From the cell containing the given text, extract its center point as (X, Y) coordinate. 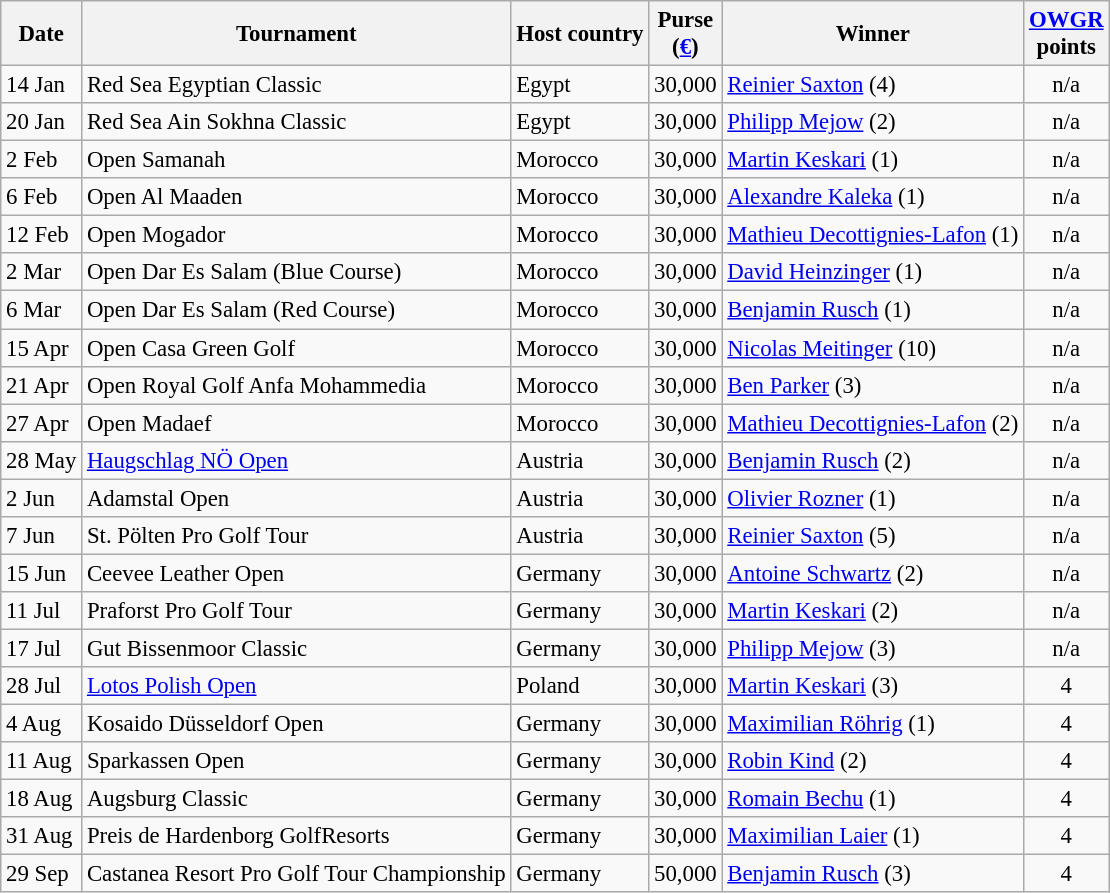
Benjamin Rusch (1) (873, 310)
6 Feb (42, 197)
2 Feb (42, 160)
18 Aug (42, 799)
17 Jul (42, 648)
7 Jun (42, 536)
Ceevee Leather Open (296, 573)
Martin Keskari (1) (873, 160)
Purse(€) (686, 34)
Open Al Maaden (296, 197)
Benjamin Rusch (2) (873, 460)
Maximilian Röhrig (1) (873, 724)
Robin Kind (2) (873, 761)
Lotos Polish Open (296, 686)
Winner (873, 34)
Host country (580, 34)
Antoine Schwartz (2) (873, 573)
OWGRpoints (1066, 34)
Praforst Pro Golf Tour (296, 611)
14 Jan (42, 85)
Open Samanah (296, 160)
Alexandre Kaleka (1) (873, 197)
2 Mar (42, 273)
Augsburg Classic (296, 799)
28 May (42, 460)
28 Jul (42, 686)
Gut Bissenmoor Classic (296, 648)
Preis de Hardenborg GolfResorts (296, 836)
6 Mar (42, 310)
Open Dar Es Salam (Red Course) (296, 310)
Open Casa Green Golf (296, 348)
Red Sea Egyptian Classic (296, 85)
15 Jun (42, 573)
Philipp Mejow (2) (873, 122)
11 Jul (42, 611)
Philipp Mejow (3) (873, 648)
Castanea Resort Pro Golf Tour Championship (296, 874)
Kosaido Düsseldorf Open (296, 724)
Romain Bechu (1) (873, 799)
21 Apr (42, 385)
Olivier Rozner (1) (873, 498)
31 Aug (42, 836)
Nicolas Meitinger (10) (873, 348)
Ben Parker (3) (873, 385)
Sparkassen Open (296, 761)
Date (42, 34)
Tournament (296, 34)
Mathieu Decottignies-Lafon (2) (873, 423)
Maximilian Laier (1) (873, 836)
4 Aug (42, 724)
Poland (580, 686)
27 Apr (42, 423)
Mathieu Decottignies-Lafon (1) (873, 235)
Reinier Saxton (5) (873, 536)
Benjamin Rusch (3) (873, 874)
12 Feb (42, 235)
Haugschlag NÖ Open (296, 460)
Open Dar Es Salam (Blue Course) (296, 273)
Open Mogador (296, 235)
Adamstal Open (296, 498)
11 Aug (42, 761)
Reinier Saxton (4) (873, 85)
Martin Keskari (3) (873, 686)
50,000 (686, 874)
Red Sea Ain Sokhna Classic (296, 122)
Martin Keskari (2) (873, 611)
Open Madaef (296, 423)
St. Pölten Pro Golf Tour (296, 536)
15 Apr (42, 348)
Open Royal Golf Anfa Mohammedia (296, 385)
David Heinzinger (1) (873, 273)
29 Sep (42, 874)
2 Jun (42, 498)
20 Jan (42, 122)
